Detect which cell encompasses the target text, then output its [x, y] center coordinate. 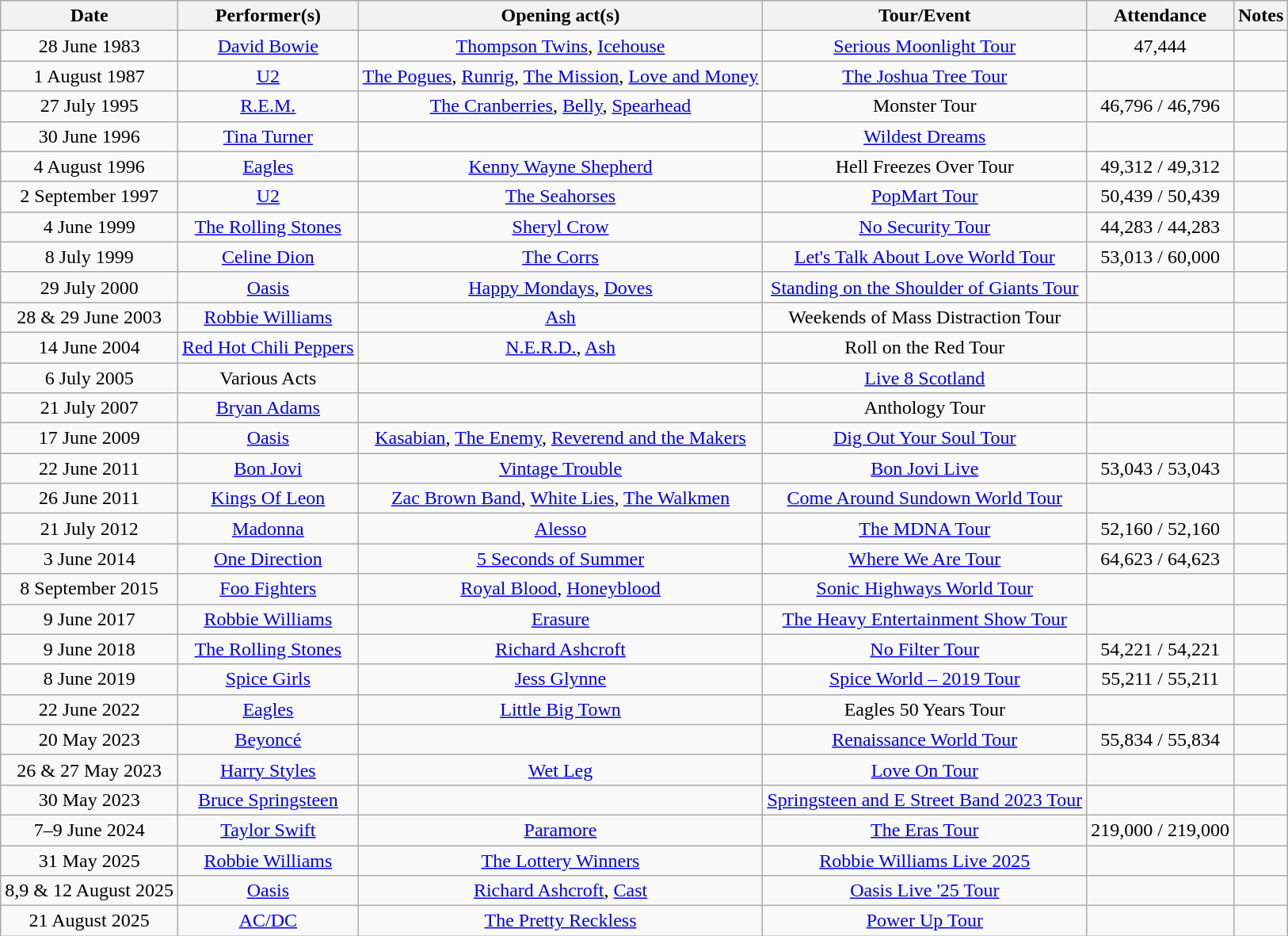
Weekends of Mass Distraction Tour [925, 317]
Bon Jovi [269, 468]
47,444 [1160, 46]
The Corrs [561, 257]
Harry Styles [269, 770]
27 July 1995 [90, 106]
Various Acts [269, 378]
Spice Girls [269, 679]
8 July 1999 [90, 257]
Wet Leg [561, 770]
R.E.M. [269, 106]
7–9 June 2024 [90, 830]
54,221 / 54,221 [1160, 649]
Let's Talk About Love World Tour [925, 257]
Opening act(s) [561, 16]
8 June 2019 [90, 679]
Zac Brown Band, White Lies, The Walkmen [561, 499]
17 June 2009 [90, 438]
Eagles 50 Years Tour [925, 709]
The Seahorses [561, 197]
Alesso [561, 529]
8,9 & 12 August 2025 [90, 891]
4 August 1996 [90, 166]
The Heavy Entertainment Show Tour [925, 619]
AC/DC [269, 921]
Tour/Event [925, 16]
29 July 2000 [90, 287]
Spice World – 2019 Tour [925, 679]
6 July 2005 [90, 378]
Paramore [561, 830]
5 Seconds of Summer [561, 559]
Royal Blood, Honeyblood [561, 589]
Standing on the Shoulder of Giants Tour [925, 287]
9 June 2018 [90, 649]
Come Around Sundown World Tour [925, 499]
Performer(s) [269, 16]
21 July 2007 [90, 408]
20 May 2023 [90, 739]
14 June 2004 [90, 347]
31 May 2025 [90, 860]
Richard Ashcroft [561, 649]
The Pogues, Runrig, The Mission, Love and Money [561, 76]
Taylor Swift [269, 830]
8 September 2015 [90, 589]
Celine Dion [269, 257]
Where We Are Tour [925, 559]
55,211 / 55,211 [1160, 679]
Thompson Twins, Icehouse [561, 46]
9 June 2017 [90, 619]
Hell Freezes Over Tour [925, 166]
Madonna [269, 529]
Date [90, 16]
21 July 2012 [90, 529]
One Direction [269, 559]
55,834 / 55,834 [1160, 739]
Dig Out Your Soul Tour [925, 438]
Robbie Williams Live 2025 [925, 860]
The Eras Tour [925, 830]
No Security Tour [925, 227]
N.E.R.D., Ash [561, 347]
21 August 2025 [90, 921]
Richard Ashcroft, Cast [561, 891]
Kasabian, The Enemy, Reverend and the Makers [561, 438]
28 & 29 June 2003 [90, 317]
Roll on the Red Tour [925, 347]
David Bowie [269, 46]
49,312 / 49,312 [1160, 166]
Power Up Tour [925, 921]
Kenny Wayne Shepherd [561, 166]
Foo Fighters [269, 589]
Bon Jovi Live [925, 468]
Serious Moonlight Tour [925, 46]
Little Big Town [561, 709]
53,043 / 53,043 [1160, 468]
PopMart Tour [925, 197]
Renaissance World Tour [925, 739]
28 June 1983 [90, 46]
Live 8 Scotland [925, 378]
Happy Mondays, Doves [561, 287]
The Pretty Reckless [561, 921]
The Cranberries, Belly, Spearhead [561, 106]
The MDNA Tour [925, 529]
Kings Of Leon [269, 499]
Wildest Dreams [925, 136]
46,796 / 46,796 [1160, 106]
53,013 / 60,000 [1160, 257]
Springsteen and E Street Band 2023 Tour [925, 800]
The Lottery Winners [561, 860]
Vintage Trouble [561, 468]
Jess Glynne [561, 679]
Oasis Live '25 Tour [925, 891]
Beyoncé [269, 739]
Tina Turner [269, 136]
30 June 1996 [90, 136]
Love On Tour [925, 770]
Notes [1260, 16]
30 May 2023 [90, 800]
Sonic Highways World Tour [925, 589]
1 August 1987 [90, 76]
44,283 / 44,283 [1160, 227]
22 June 2011 [90, 468]
Monster Tour [925, 106]
219,000 / 219,000 [1160, 830]
Sheryl Crow [561, 227]
52,160 / 52,160 [1160, 529]
4 June 1999 [90, 227]
50,439 / 50,439 [1160, 197]
Ash [561, 317]
Erasure [561, 619]
22 June 2022 [90, 709]
26 & 27 May 2023 [90, 770]
Anthology Tour [925, 408]
Bryan Adams [269, 408]
The Joshua Tree Tour [925, 76]
Attendance [1160, 16]
Red Hot Chili Peppers [269, 347]
Bruce Springsteen [269, 800]
No Filter Tour [925, 649]
2 September 1997 [90, 197]
3 June 2014 [90, 559]
64,623 / 64,623 [1160, 559]
26 June 2011 [90, 499]
